Return the (X, Y) coordinate for the center point of the cell that contains the specified text.  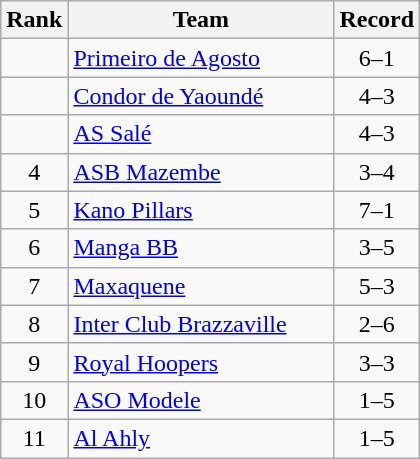
Manga BB (201, 248)
10 (34, 400)
Primeiro de Agosto (201, 58)
Al Ahly (201, 438)
Royal Hoopers (201, 362)
11 (34, 438)
Kano Pillars (201, 210)
3–5 (377, 248)
3–3 (377, 362)
7–1 (377, 210)
7 (34, 286)
Rank (34, 20)
6 (34, 248)
4 (34, 172)
3–4 (377, 172)
9 (34, 362)
Condor de Yaoundé (201, 96)
Maxaquene (201, 286)
AS Salé (201, 134)
5–3 (377, 286)
6–1 (377, 58)
Team (201, 20)
5 (34, 210)
ASO Modele (201, 400)
8 (34, 324)
Inter Club Brazzaville (201, 324)
ASB Mazembe (201, 172)
2–6 (377, 324)
Record (377, 20)
